Return the [X, Y] coordinate for the center point of the cell that contains the specified text.  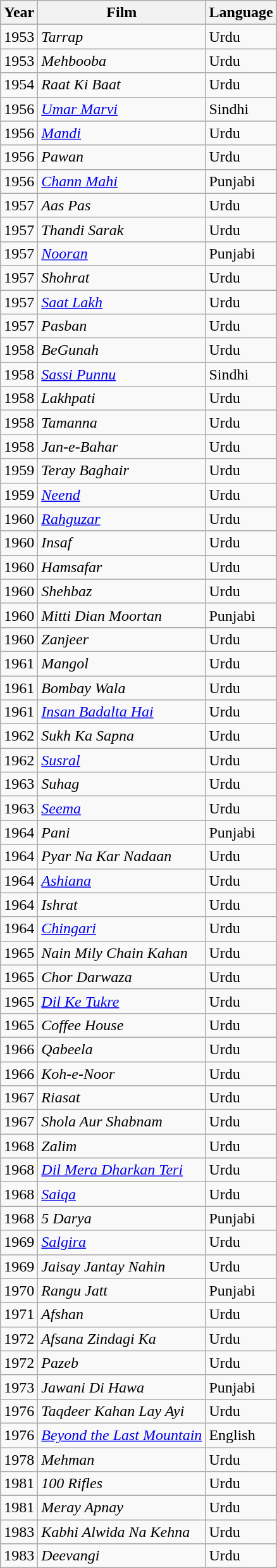
Kabhi Alwida Na Kehna [121, 1532]
Aas Pas [121, 205]
Beyond the Last Mountain [121, 1435]
Saat Lakh [121, 302]
Pazeb [121, 1363]
Teray Baghair [121, 471]
Mehman [121, 1459]
Nain Mily Chain Kahan [121, 953]
Bombay Wala [121, 687]
Nooran [121, 253]
Rangu Jatt [121, 1291]
Hamsafar [121, 567]
1954 [19, 85]
Chingari [121, 929]
100 Rifles [121, 1484]
Umar Marvi [121, 109]
Dil Mera Dharkan Teri [121, 1170]
Qabeela [121, 1049]
Jan-e-Bahar [121, 447]
Suhag [121, 784]
Pawan [121, 157]
Pani [121, 832]
Salgira [121, 1242]
Insan Badalta Hai [121, 712]
Tamanna [121, 423]
BeGunah [121, 350]
Chor Darwaza [121, 977]
5 Darya [121, 1218]
Taqdeer Kahan Lay Ayi [121, 1411]
Afshan [121, 1315]
Seema [121, 808]
Mangol [121, 663]
English [241, 1435]
Jaisay Jantay Nahin [121, 1266]
Raat Ki Baat [121, 85]
Ishrat [121, 905]
Sukh Ka Sapna [121, 736]
1971 [19, 1315]
Mitti Dian Moortan [121, 615]
Neend [121, 495]
Rahguzar [121, 519]
1978 [19, 1459]
Chann Mahi [121, 181]
Mehbooba [121, 61]
Ashiana [121, 881]
1973 [19, 1387]
Coffee House [121, 1025]
Pasban [121, 326]
Afsana Zindagi Ka [121, 1339]
Year [19, 13]
1970 [19, 1291]
Jawani Di Hawa [121, 1387]
Insaf [121, 543]
Lakhpati [121, 398]
Deevangi [121, 1556]
Mandi [121, 133]
Shehbaz [121, 591]
Meray Apnay [121, 1508]
Language [241, 13]
Zanjeer [121, 639]
Film [121, 13]
Thandi Sarak [121, 229]
Dil Ke Tukre [121, 1001]
Riasat [121, 1098]
Saiqa [121, 1194]
Pyar Na Kar Nadaan [121, 857]
Sassi Punnu [121, 374]
Shola Aur Shabnam [121, 1122]
Susral [121, 760]
Zalim [121, 1146]
Koh-e-Noor [121, 1074]
Tarrap [121, 37]
Shohrat [121, 277]
